Identify which cell holds the provided text, then report its [X, Y] central coordinate. 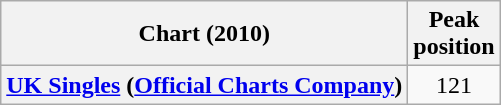
Peakposition [454, 34]
121 [454, 85]
Chart (2010) [204, 34]
UK Singles (Official Charts Company) [204, 85]
